Return (X, Y) of the center of cell containing provided text 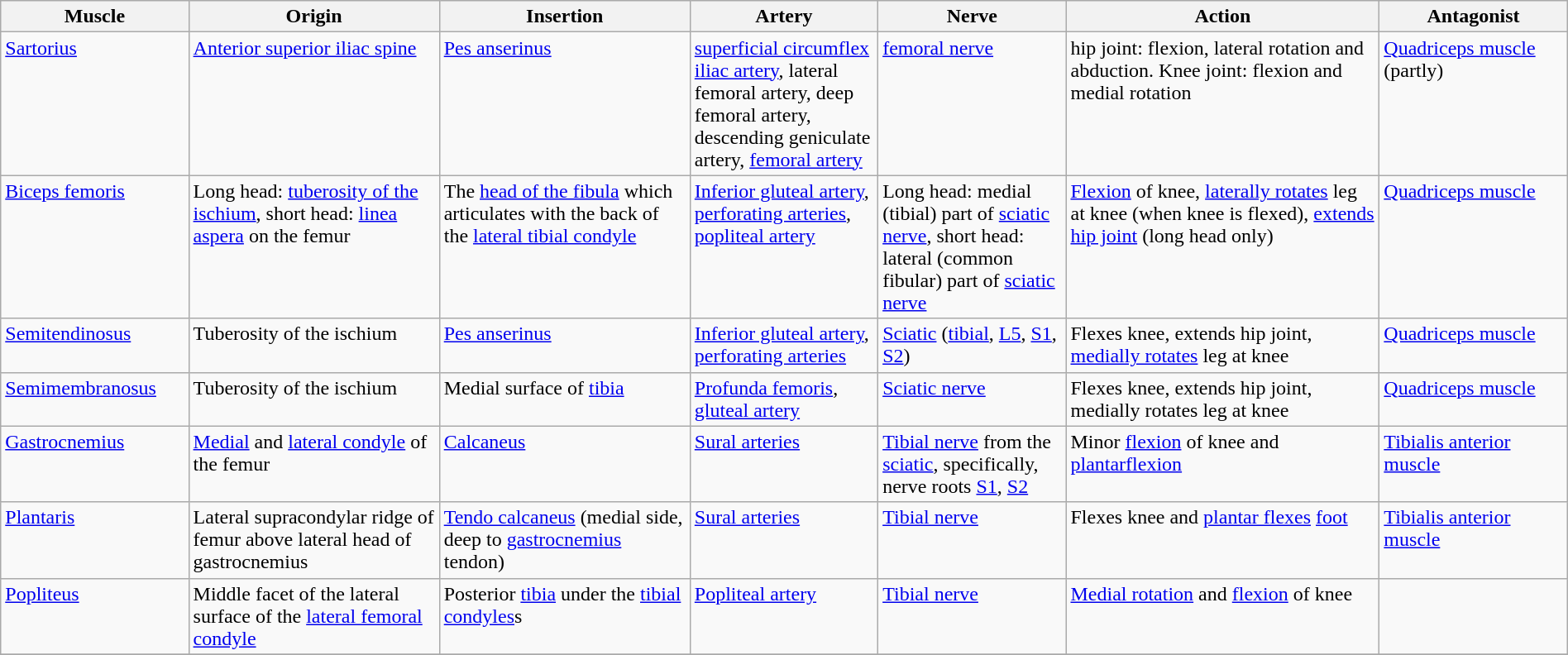
Antagonist (1474, 17)
Calcaneus (564, 464)
Flexes knee and plantar flexes foot (1222, 540)
Artery (784, 17)
Long head: tuberosity of the ischium, short head: linea aspera on the femur (314, 246)
Biceps femoris (94, 246)
hip joint: flexion, lateral rotation and abduction. Knee joint: flexion and medial rotation (1222, 104)
Flexion of knee, laterally rotates leg at knee (when knee is flexed), extends hip joint (long head only) (1222, 246)
Medial surface of tibia (564, 399)
Medial and lateral condyle of the femur (314, 464)
Sciatic (tibial, L5, S1, S2) (973, 346)
Minor flexion of knee and plantarflexion (1222, 464)
Tibial nerve from the sciatic, specifically, nerve roots S1, S2 (973, 464)
Tendo calcaneus (medial side, deep to gastrocnemius tendon) (564, 540)
Popliteus (94, 616)
Sciatic nerve (973, 399)
superficial circumflex iliac artery, lateral femoral artery, deep femoral artery, descending geniculate artery, femoral artery (784, 104)
Origin (314, 17)
Gastrocnemius (94, 464)
Sartorius (94, 104)
Profunda femoris, gluteal artery (784, 399)
The head of the fibula which articulates with the back of the lateral tibial condyle (564, 246)
Muscle (94, 17)
Middle facet of the lateral surface of the lateral femoral condyle (314, 616)
Popliteal artery (784, 616)
Semimembranosus (94, 399)
Posterior tibia under the tibial condyless (564, 616)
Insertion (564, 17)
Action (1222, 17)
Plantaris (94, 540)
Medial rotation and flexion of knee (1222, 616)
Long head: medial (tibial) part of sciatic nerve, short head: lateral (common fibular) part of sciatic nerve (973, 246)
femoral nerve (973, 104)
Quadriceps muscle (partly) (1474, 104)
Inferior gluteal artery, perforating arteries (784, 346)
Lateral supracondylar ridge of femur above lateral head of gastrocnemius (314, 540)
Inferior gluteal artery, perforating arteries, popliteal artery (784, 246)
Nerve (973, 17)
Anterior superior iliac spine (314, 104)
Semitendinosus (94, 346)
